Return (x, y) of the center of cell containing provided text 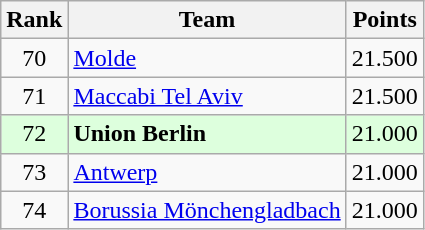
Team (207, 20)
Rank (34, 20)
Borussia Mönchengladbach (207, 210)
73 (34, 172)
Maccabi Tel Aviv (207, 96)
Points (384, 20)
Antwerp (207, 172)
71 (34, 96)
72 (34, 134)
70 (34, 58)
74 (34, 210)
Molde (207, 58)
Union Berlin (207, 134)
